Detect which cell encompasses the target text, then output its (x, y) center coordinate. 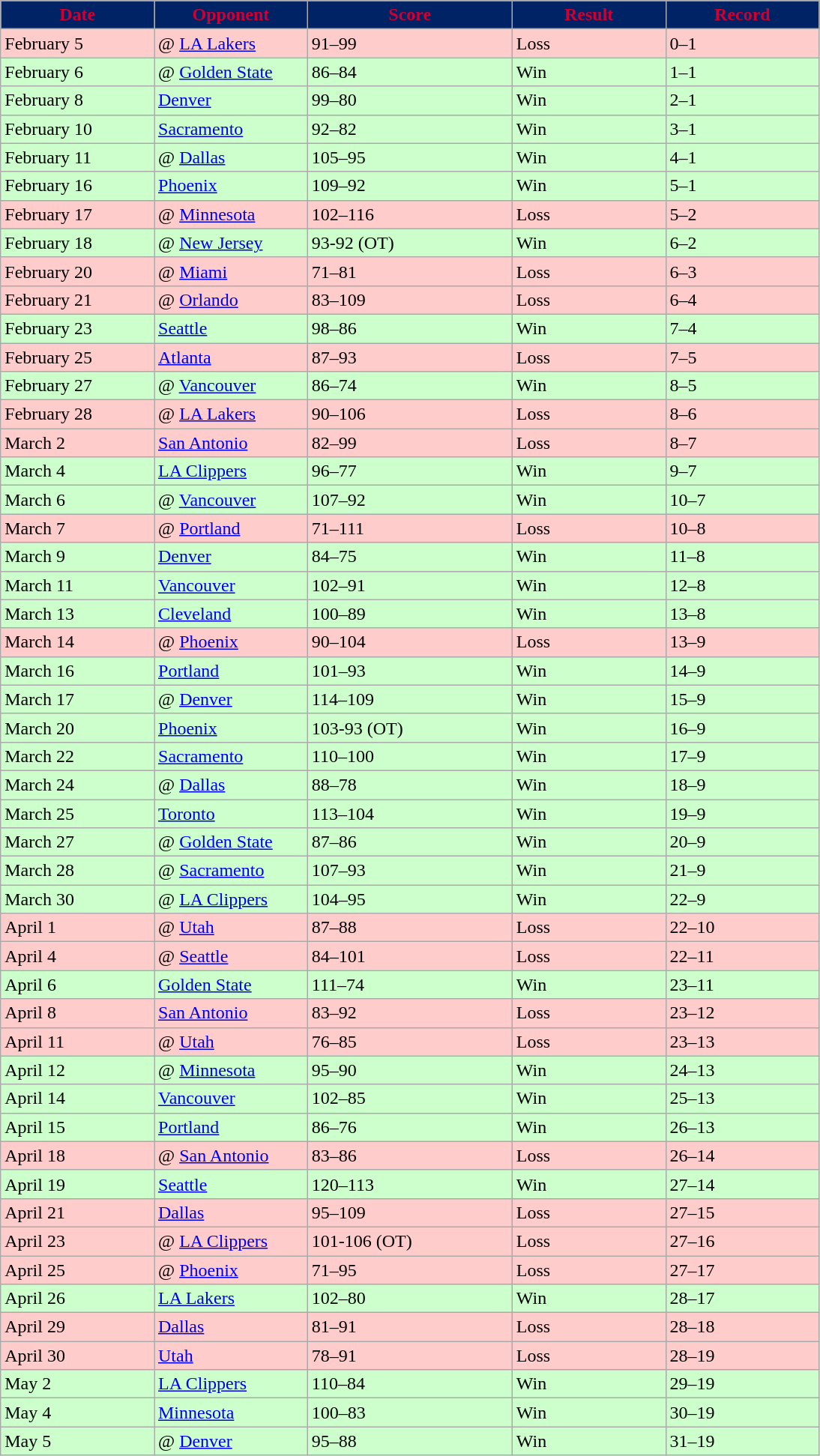
16–9 (742, 728)
82–99 (409, 443)
10–8 (742, 528)
83–109 (409, 300)
99–80 (409, 100)
22–9 (742, 899)
22–10 (742, 928)
February 17 (78, 214)
Score (409, 15)
7–4 (742, 328)
@ Seattle (231, 956)
26–14 (742, 1156)
February 10 (78, 129)
95–90 (409, 1070)
6–3 (742, 271)
107–93 (409, 871)
76–85 (409, 1042)
14–9 (742, 671)
2–1 (742, 100)
@ Sacramento (231, 871)
111–74 (409, 985)
April 6 (78, 985)
104–95 (409, 899)
April 18 (78, 1156)
April 4 (78, 956)
98–86 (409, 328)
March 9 (78, 557)
February 16 (78, 186)
February 5 (78, 43)
0–1 (742, 43)
February 8 (78, 100)
Minnesota (231, 1413)
113–104 (409, 813)
100–83 (409, 1413)
February 20 (78, 271)
90–104 (409, 642)
107–92 (409, 500)
April 14 (78, 1099)
88–78 (409, 785)
April 11 (78, 1042)
March 28 (78, 871)
April 15 (78, 1127)
March 4 (78, 471)
April 23 (78, 1241)
30–19 (742, 1413)
86–84 (409, 72)
March 14 (78, 642)
March 22 (78, 756)
March 30 (78, 899)
28–17 (742, 1299)
22–11 (742, 956)
March 17 (78, 699)
9–7 (742, 471)
96–77 (409, 471)
April 30 (78, 1356)
12–8 (742, 585)
LA Lakers (231, 1299)
101–93 (409, 671)
March 7 (78, 528)
May 4 (78, 1413)
27–17 (742, 1270)
March 24 (78, 785)
Result (589, 15)
86–74 (409, 386)
23–11 (742, 985)
Golden State (231, 985)
15–9 (742, 699)
26–13 (742, 1127)
April 25 (78, 1270)
March 11 (78, 585)
110–84 (409, 1384)
18–9 (742, 785)
Toronto (231, 813)
Utah (231, 1356)
@ Orlando (231, 300)
11–8 (742, 557)
87–93 (409, 357)
March 16 (78, 671)
5–2 (742, 214)
28–18 (742, 1327)
25–13 (742, 1099)
102–85 (409, 1099)
February 6 (78, 72)
93-92 (OT) (409, 243)
@ New Jersey (231, 243)
May 5 (78, 1441)
102–116 (409, 214)
29–19 (742, 1384)
83–86 (409, 1156)
102–91 (409, 585)
April 8 (78, 1013)
April 19 (78, 1184)
1–1 (742, 72)
@ Miami (231, 271)
87–86 (409, 842)
February 23 (78, 328)
April 29 (78, 1327)
24–13 (742, 1070)
71–81 (409, 271)
8–7 (742, 443)
91–99 (409, 43)
13–9 (742, 642)
101-106 (OT) (409, 1241)
103-93 (OT) (409, 728)
February 18 (78, 243)
7–5 (742, 357)
6–2 (742, 243)
21–9 (742, 871)
23–13 (742, 1042)
20–9 (742, 842)
4–1 (742, 157)
Date (78, 15)
@ San Antonio (231, 1156)
February 25 (78, 357)
10–7 (742, 500)
March 20 (78, 728)
120–113 (409, 1184)
13–8 (742, 614)
102–80 (409, 1299)
March 27 (78, 842)
86–76 (409, 1127)
84–75 (409, 557)
April 12 (78, 1070)
23–12 (742, 1013)
@ Portland (231, 528)
6–4 (742, 300)
78–91 (409, 1356)
81–91 (409, 1327)
Opponent (231, 15)
March 25 (78, 813)
90–106 (409, 414)
27–16 (742, 1241)
Atlanta (231, 357)
April 21 (78, 1212)
27–14 (742, 1184)
114–109 (409, 699)
5–1 (742, 186)
Cleveland (231, 614)
87–88 (409, 928)
April 26 (78, 1299)
95–109 (409, 1212)
February 28 (78, 414)
3–1 (742, 129)
92–82 (409, 129)
84–101 (409, 956)
110–100 (409, 756)
95–88 (409, 1441)
February 21 (78, 300)
19–9 (742, 813)
71–111 (409, 528)
105–95 (409, 157)
March 13 (78, 614)
March 6 (78, 500)
April 1 (78, 928)
109–92 (409, 186)
8–5 (742, 386)
31–19 (742, 1441)
17–9 (742, 756)
8–6 (742, 414)
83–92 (409, 1013)
February 11 (78, 157)
71–95 (409, 1270)
Record (742, 15)
May 2 (78, 1384)
February 27 (78, 386)
28–19 (742, 1356)
27–15 (742, 1212)
March 2 (78, 443)
100–89 (409, 614)
